Find where the given text appears and provide that cell's center as [X, Y] coordinate. 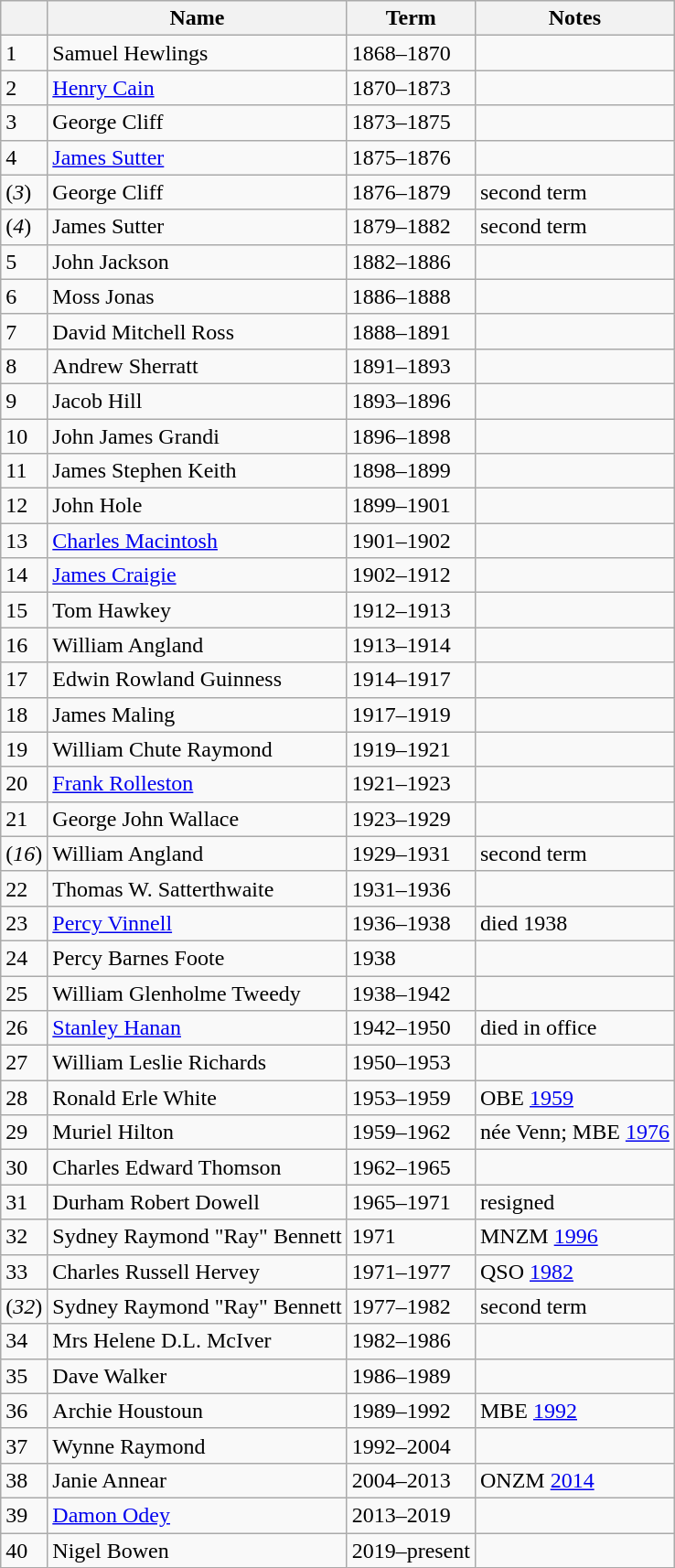
Charles Edward Thomson [198, 1167]
died 1938 [574, 923]
30 [24, 1167]
1886–1888 [411, 296]
James Craigie [198, 575]
1986–1989 [411, 1376]
8 [24, 366]
1982–1986 [411, 1341]
38 [24, 1480]
12 [24, 506]
Tom Hawkey [198, 610]
1921–1923 [411, 784]
OBE 1959 [574, 1098]
Thomas W. Satterthwaite [198, 888]
1898–1899 [411, 471]
Samuel Hewlings [198, 53]
William Glenholme Tweedy [198, 993]
John Hole [198, 506]
1879–1882 [411, 227]
1875–1876 [411, 157]
1870–1873 [411, 88]
35 [24, 1376]
Damon Odey [198, 1515]
Henry Cain [198, 88]
32 [24, 1237]
5 [24, 262]
1977–1982 [411, 1306]
19 [24, 749]
ONZM 2014 [574, 1480]
6 [24, 296]
Stanley Hanan [198, 1028]
7 [24, 331]
Muriel Hilton [198, 1133]
née Venn; MBE 1976 [574, 1133]
Nigel Bowen [198, 1551]
Charles Russell Hervey [198, 1272]
1891–1893 [411, 366]
1959–1962 [411, 1133]
34 [24, 1341]
1873–1875 [411, 123]
1901–1902 [411, 541]
died in office [574, 1028]
William Chute Raymond [198, 749]
Edwin Rowland Guinness [198, 680]
9 [24, 401]
25 [24, 993]
Durham Robert Dowell [198, 1202]
1 [24, 53]
17 [24, 680]
John James Grandi [198, 436]
36 [24, 1411]
40 [24, 1551]
resigned [574, 1202]
MBE 1992 [574, 1411]
1929–1931 [411, 854]
1962–1965 [411, 1167]
2 [24, 88]
1992–2004 [411, 1445]
QSO 1982 [574, 1272]
14 [24, 575]
18 [24, 714]
1888–1891 [411, 331]
20 [24, 784]
27 [24, 1063]
(32) [24, 1306]
Notes [574, 18]
Ronald Erle White [198, 1098]
John Jackson [198, 262]
George John Wallace [198, 819]
10 [24, 436]
16 [24, 645]
1913–1914 [411, 645]
Percy Barnes Foote [198, 958]
James Stephen Keith [198, 471]
23 [24, 923]
Mrs Helene D.L. McIver [198, 1341]
1965–1971 [411, 1202]
1971–1977 [411, 1272]
24 [24, 958]
1936–1938 [411, 923]
37 [24, 1445]
1942–1950 [411, 1028]
1912–1913 [411, 610]
Andrew Sherratt [198, 366]
1919–1921 [411, 749]
1899–1901 [411, 506]
William Leslie Richards [198, 1063]
39 [24, 1515]
1902–1912 [411, 575]
1938–1942 [411, 993]
James Maling [198, 714]
1923–1929 [411, 819]
2004–2013 [411, 1480]
Jacob Hill [198, 401]
15 [24, 610]
Name [198, 18]
Term [411, 18]
1868–1870 [411, 53]
1971 [411, 1237]
Archie Houstoun [198, 1411]
1896–1898 [411, 436]
1950–1953 [411, 1063]
1876–1879 [411, 192]
(16) [24, 854]
David Mitchell Ross [198, 331]
Wynne Raymond [198, 1445]
1882–1886 [411, 262]
29 [24, 1133]
4 [24, 157]
31 [24, 1202]
13 [24, 541]
1953–1959 [411, 1098]
(3) [24, 192]
22 [24, 888]
33 [24, 1272]
Moss Jonas [198, 296]
2013–2019 [411, 1515]
21 [24, 819]
1893–1896 [411, 401]
1989–1992 [411, 1411]
(4) [24, 227]
1931–1936 [411, 888]
11 [24, 471]
Dave Walker [198, 1376]
Charles Macintosh [198, 541]
28 [24, 1098]
1917–1919 [411, 714]
2019–present [411, 1551]
26 [24, 1028]
1938 [411, 958]
Janie Annear [198, 1480]
MNZM 1996 [574, 1237]
1914–1917 [411, 680]
Percy Vinnell [198, 923]
Frank Rolleston [198, 784]
3 [24, 123]
